Scan for the cell matching the given text and deliver its [x, y] coordinate at center. 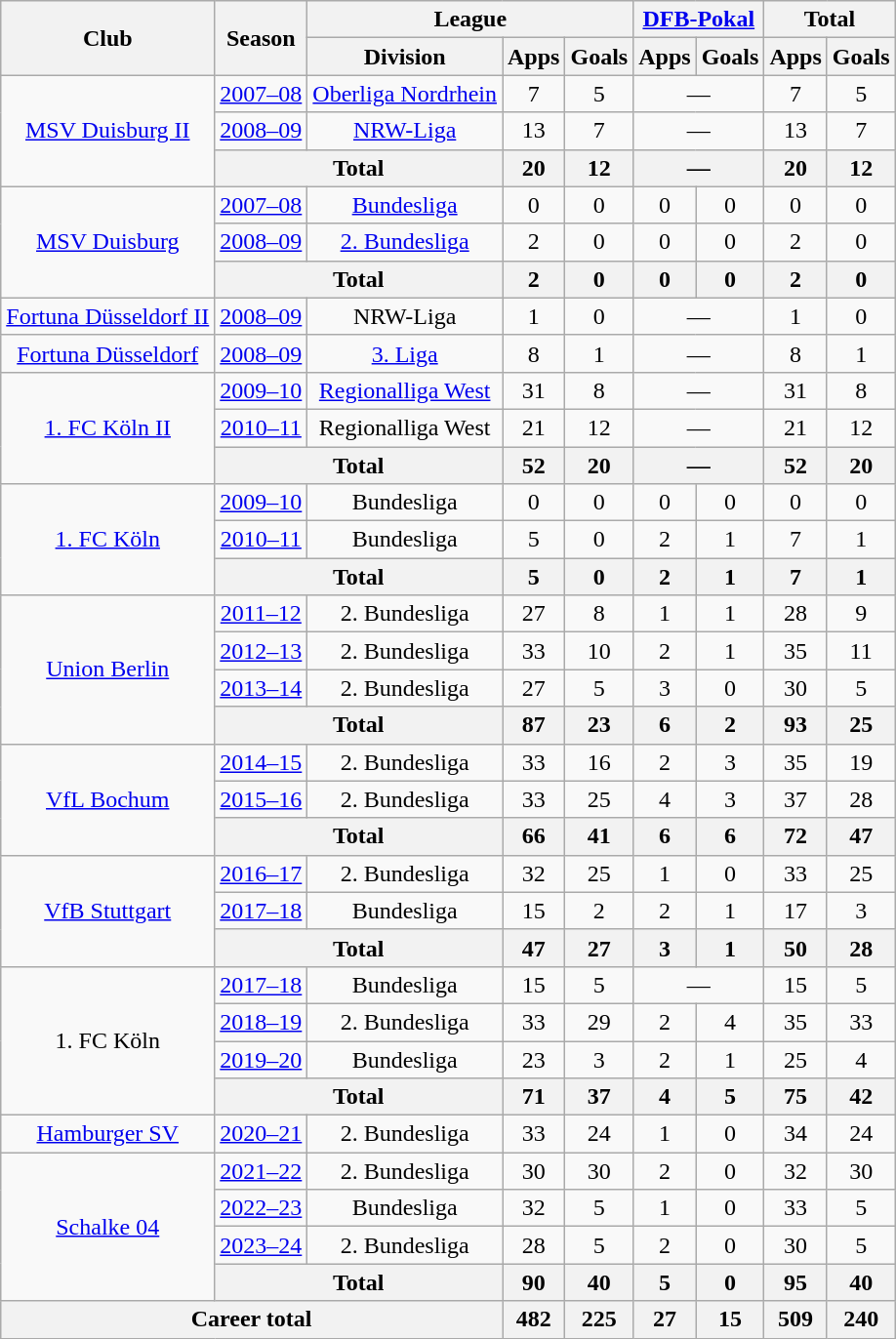
Fortuna Düsseldorf II [107, 316]
225 [599, 1319]
50 [795, 948]
2018–19 [262, 1022]
Hamburger SV [107, 1134]
10 [599, 651]
87 [533, 725]
90 [533, 1282]
Oberliga Nordrhein [405, 94]
Fortuna Düsseldorf [107, 353]
2013–14 [262, 688]
Division [405, 57]
DFB-Pokal [699, 20]
16 [599, 762]
29 [599, 1022]
MSV Duisburg [107, 242]
Season [262, 38]
41 [599, 836]
Union Berlin [107, 669]
75 [795, 1097]
VfB Stuttgart [107, 911]
11 [861, 651]
VfL Bochum [107, 799]
1. FC Köln II [107, 427]
Schalke 04 [107, 1227]
3. Liga [405, 353]
2019–20 [262, 1059]
17 [795, 911]
71 [533, 1097]
19 [861, 762]
2014–15 [262, 762]
66 [533, 836]
72 [795, 836]
509 [795, 1319]
9 [861, 614]
2012–13 [262, 651]
2016–17 [262, 873]
Club [107, 38]
93 [795, 725]
42 [861, 1097]
95 [795, 1282]
Career total [252, 1319]
240 [861, 1319]
482 [533, 1319]
2021–22 [262, 1171]
2023–24 [262, 1245]
34 [795, 1134]
MSV Duisburg II [107, 131]
2020–21 [262, 1134]
League [470, 20]
2022–23 [262, 1208]
2011–12 [262, 614]
2015–16 [262, 799]
